Determine the [x, y] coordinate at the center of the cell enclosing the given text.  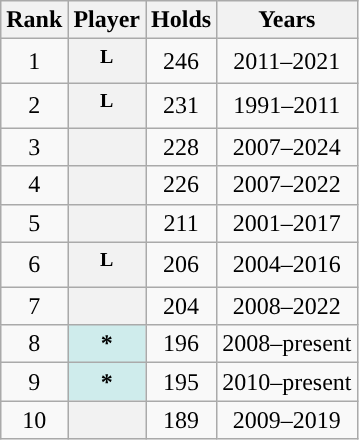
5 [34, 223]
2007–2022 [287, 185]
228 [182, 147]
Years [287, 20]
7 [34, 306]
2010–present [287, 382]
2 [34, 106]
2008–present [287, 344]
9 [34, 382]
195 [182, 382]
189 [182, 420]
2011–2021 [287, 62]
2009–2019 [287, 420]
2007–2024 [287, 147]
2001–2017 [287, 223]
1 [34, 62]
1991–2011 [287, 106]
2008–2022 [287, 306]
231 [182, 106]
246 [182, 62]
Player [107, 20]
3 [34, 147]
211 [182, 223]
8 [34, 344]
10 [34, 420]
Holds [182, 20]
2004–2016 [287, 264]
4 [34, 185]
6 [34, 264]
204 [182, 306]
206 [182, 264]
Rank [34, 20]
226 [182, 185]
196 [182, 344]
